Scan for the cell matching the given text and deliver its (x, y) coordinate at center. 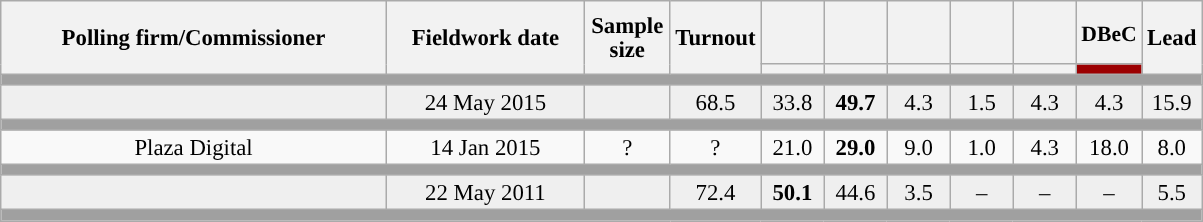
Sample size (627, 38)
49.7 (856, 102)
14 Jan 2015 (485, 148)
18.0 (1108, 148)
21.0 (792, 148)
5.5 (1172, 194)
15.9 (1172, 102)
9.0 (918, 148)
Polling firm/Commissioner (194, 38)
68.5 (716, 102)
44.6 (856, 194)
Plaza Digital (194, 148)
Turnout (716, 38)
33.8 (792, 102)
1.0 (982, 148)
72.4 (716, 194)
8.0 (1172, 148)
Lead (1172, 38)
1.5 (982, 102)
24 May 2015 (485, 102)
29.0 (856, 148)
22 May 2011 (485, 194)
50.1 (792, 194)
3.5 (918, 194)
Fieldwork date (485, 38)
DBeC (1108, 32)
